Pinpoint the cell where the given text exists, returning its [x, y] midpoint coordinate. 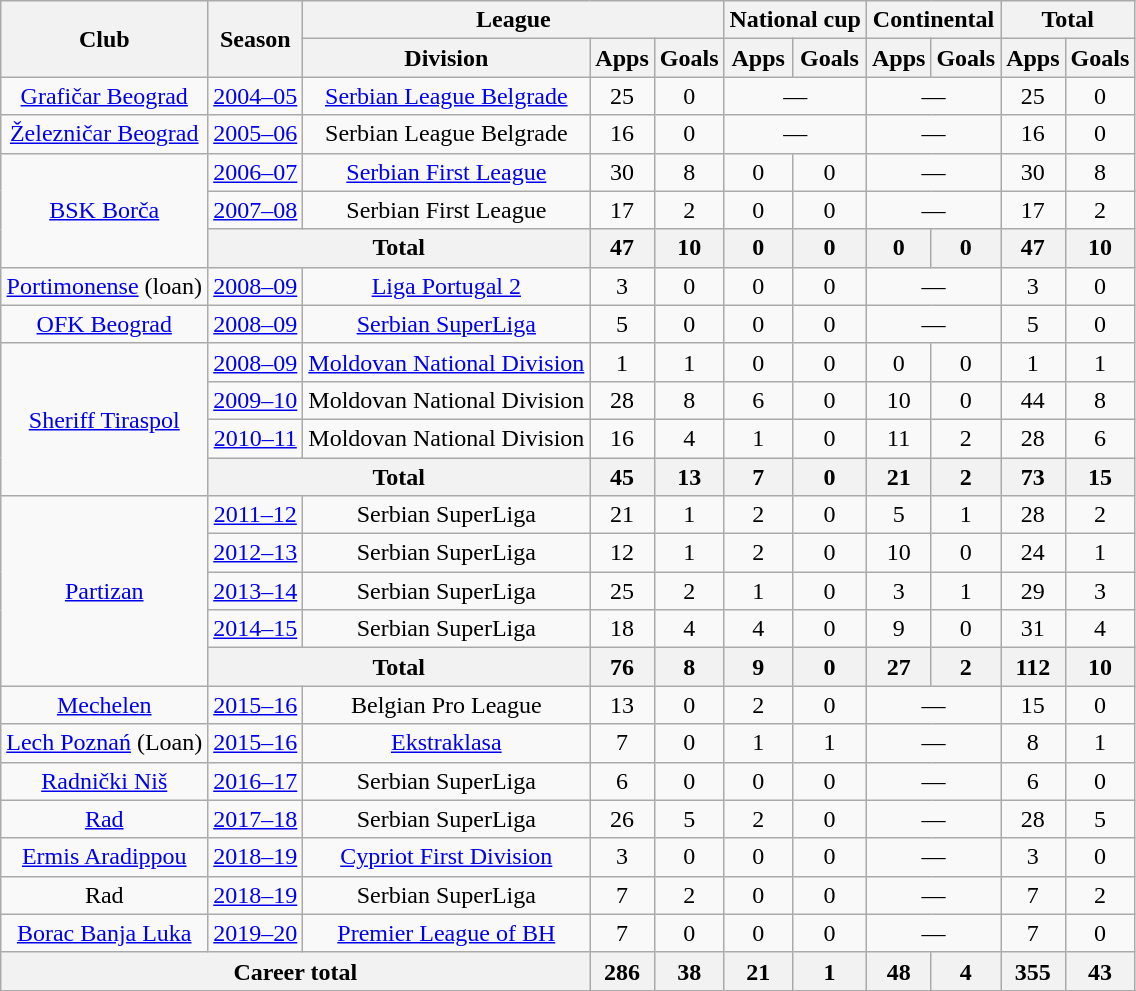
Sheriff Tiraspol [104, 419]
Season [256, 39]
Železničar Beograd [104, 134]
2016–17 [256, 781]
11 [898, 438]
2010–11 [256, 438]
73 [1033, 477]
43 [1100, 971]
286 [622, 971]
Cypriot First Division [446, 857]
Partizan [104, 591]
112 [1033, 667]
27 [898, 667]
2007–08 [256, 210]
Mechelen [104, 705]
31 [1033, 629]
2005–06 [256, 134]
2009–10 [256, 400]
2017–18 [256, 819]
Portimonense (loan) [104, 286]
Grafičar Beograd [104, 96]
2006–07 [256, 172]
2012–13 [256, 553]
Career total [296, 971]
45 [622, 477]
Club [104, 39]
2013–14 [256, 591]
Lech Poznań (Loan) [104, 743]
12 [622, 553]
Ermis Aradippou [104, 857]
League [514, 20]
BSK Borča [104, 210]
Ekstraklasa [446, 743]
44 [1033, 400]
2014–15 [256, 629]
2004–05 [256, 96]
Continental [933, 20]
2011–12 [256, 515]
76 [622, 667]
Liga Portugal 2 [446, 286]
Belgian Pro League [446, 705]
355 [1033, 971]
48 [898, 971]
2019–20 [256, 933]
24 [1033, 553]
38 [689, 971]
National cup [795, 20]
Borac Banja Luka [104, 933]
Radnički Niš [104, 781]
26 [622, 819]
18 [622, 629]
29 [1033, 591]
OFK Beograd [104, 324]
Division [446, 58]
Premier League of BH [446, 933]
